Pinpoint the cell where the given text exists, returning its [x, y] midpoint coordinate. 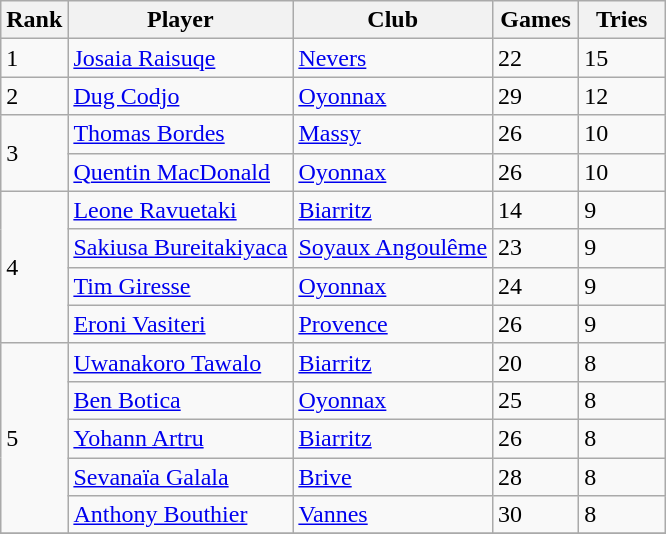
22 [536, 58]
Massy [393, 134]
15 [622, 58]
Brive [393, 477]
Quentin MacDonald [180, 172]
Soyaux Angoulême [393, 248]
Josaia Raisuqe [180, 58]
Club [393, 20]
Rank [34, 20]
29 [536, 96]
Sevanaïa Galala [180, 477]
Uwanakoro Tawalo [180, 362]
Tries [622, 20]
Ben Botica [180, 400]
5 [34, 438]
Player [180, 20]
23 [536, 248]
Vannes [393, 515]
Leone Ravuetaki [180, 210]
Games [536, 20]
Sakiusa Bureitakiyaca [180, 248]
Dug Codjo [180, 96]
Eroni Vasiteri [180, 324]
Tim Giresse [180, 286]
Provence [393, 324]
14 [536, 210]
Thomas Bordes [180, 134]
2 [34, 96]
28 [536, 477]
24 [536, 286]
Yohann Artru [180, 438]
Anthony Bouthier [180, 515]
3 [34, 153]
30 [536, 515]
20 [536, 362]
Nevers [393, 58]
12 [622, 96]
25 [536, 400]
1 [34, 58]
4 [34, 267]
